Output the [X, Y] coordinate of the center of the cell containing the given text.  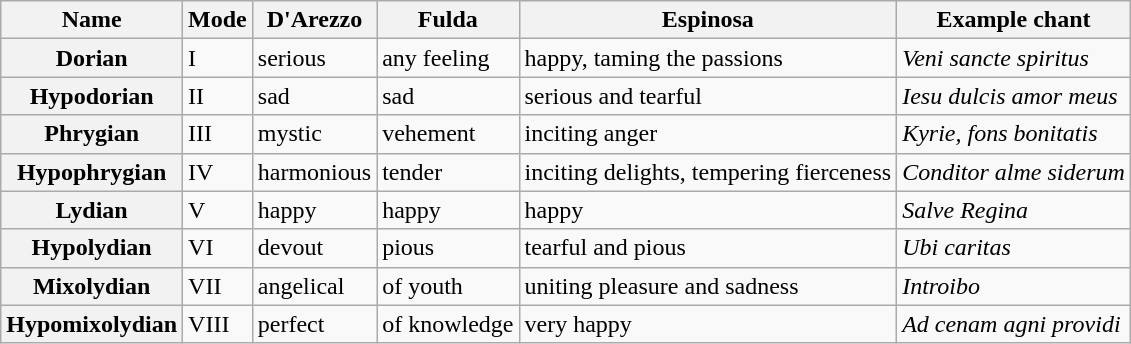
pious [448, 248]
VII [218, 286]
any feeling [448, 58]
tender [448, 172]
Hypodorian [92, 96]
tearful and pious [708, 248]
Phrygian [92, 134]
inciting delights, tempering fierceness [708, 172]
Introibo [1014, 286]
Hypomixolydian [92, 324]
happy, taming the passions [708, 58]
vehement [448, 134]
D'Arezzo [314, 20]
serious [314, 58]
Lydian [92, 210]
VI [218, 248]
Iesu dulcis amor meus [1014, 96]
harmonious [314, 172]
mystic [314, 134]
devout [314, 248]
VIII [218, 324]
Kyrie, fons bonitatis [1014, 134]
V [218, 210]
Hypophrygian [92, 172]
Fulda [448, 20]
Mode [218, 20]
uniting pleasure and sadness [708, 286]
III [218, 134]
of youth [448, 286]
Ubi caritas [1014, 248]
Mixolydian [92, 286]
inciting anger [708, 134]
Ad cenam agni providi [1014, 324]
II [218, 96]
IV [218, 172]
Conditor alme siderum [1014, 172]
serious and tearful [708, 96]
of knowledge [448, 324]
Hypolydian [92, 248]
Espinosa [708, 20]
Dorian [92, 58]
Veni sancte spiritus [1014, 58]
Example chant [1014, 20]
angelical [314, 286]
Salve Regina [1014, 210]
perfect [314, 324]
very happy [708, 324]
I [218, 58]
Name [92, 20]
